Output the (X, Y) coordinate of the center of the cell containing the given text.  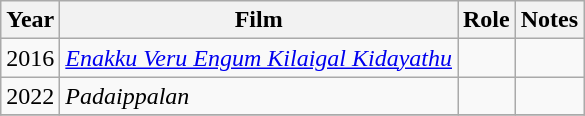
Year (30, 20)
Notes (549, 20)
Padaippalan (259, 96)
Film (259, 20)
Role (487, 20)
2022 (30, 96)
2016 (30, 58)
Enakku Veru Engum Kilaigal Kidayathu (259, 58)
